Capture the cell that displays the provided text and extract its [x, y] central coordinate. 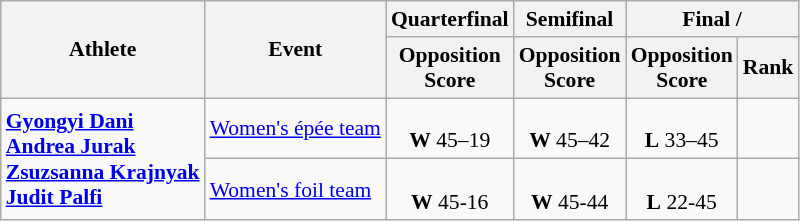
L 22-45 [682, 190]
W 45-44 [570, 190]
Quarterfinal [450, 19]
W 45–19 [450, 128]
W 45-16 [450, 190]
Women's épée team [296, 128]
W 45–42 [570, 128]
Semifinal [570, 19]
Rank [768, 68]
L 33–45 [682, 128]
Women's foil team [296, 190]
Final / [712, 19]
Athlete [103, 50]
Event [296, 50]
Gyongyi Dani Andrea Jurak Zsuzsanna Krajnyak Judit Palfi [103, 159]
